Identify which cell holds the provided text, then report its [x, y] central coordinate. 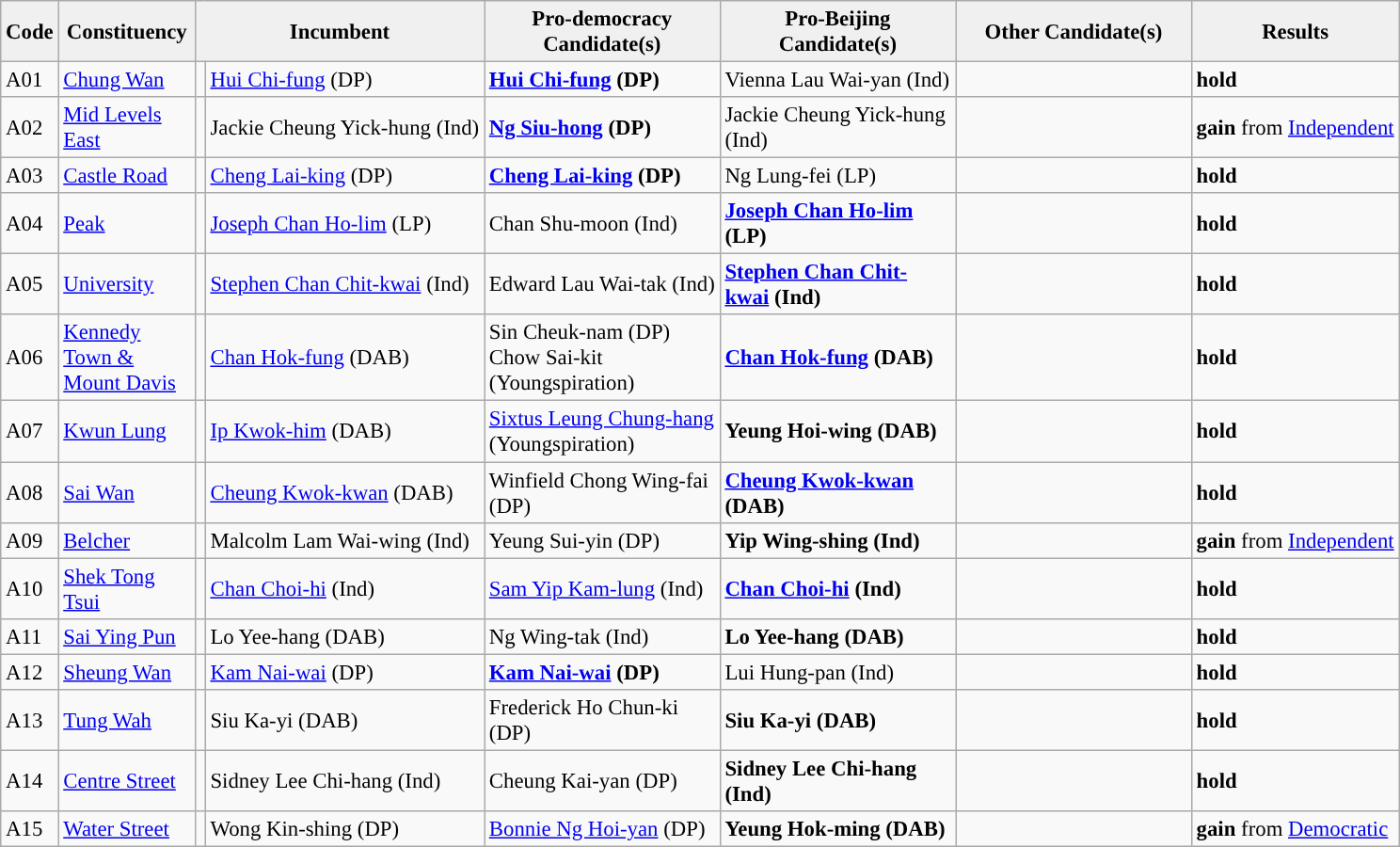
Pro-democracy Candidate(s) [602, 32]
Ng Wing-tak (Ind) [602, 636]
Kennedy Town & Mount Davis [127, 358]
Constituency [127, 32]
A03 [30, 176]
A06 [30, 358]
Sai Ying Pun [127, 636]
Belcher [127, 540]
Water Street [127, 829]
A02 [30, 128]
A07 [30, 431]
Sam Yip Kam-lung (Ind) [602, 589]
Kwun Lung [127, 431]
Ng Siu-hong (DP) [602, 128]
A04 [30, 224]
Lui Hung-pan (Ind) [837, 672]
Results [1295, 32]
Ip Kwok-him (DAB) [344, 431]
Sheung Wan [127, 672]
A01 [30, 80]
Bonnie Ng Hoi-yan (DP) [602, 829]
gain from Democratic [1295, 829]
Code [30, 32]
Incumbent [341, 32]
Yeung Sui-yin (DP) [602, 540]
A12 [30, 672]
Yeung Hoi-wing (DAB) [837, 431]
Centre Street [127, 781]
Yip Wing-shing (Ind) [837, 540]
Wong Kin-shing (DP) [344, 829]
A13 [30, 721]
Other Candidate(s) [1074, 32]
University [127, 284]
Tung Wah [127, 721]
Sin Cheuk-nam (DP)Chow Sai-kit (Youngspiration) [602, 358]
A09 [30, 540]
Cheung Kai-yan (DP) [602, 781]
A14 [30, 781]
Yeung Hok-ming (DAB) [837, 829]
Edward Lau Wai-tak (Ind) [602, 284]
A11 [30, 636]
Winfield Chong Wing-fai (DP) [602, 493]
Ng Lung-fei (LP) [837, 176]
Frederick Ho Chun-ki (DP) [602, 721]
Sai Wan [127, 493]
Pro-Beijing Candidate(s) [837, 32]
Chung Wan [127, 80]
Shek Tong Tsui [127, 589]
Peak [127, 224]
Malcolm Lam Wai-wing (Ind) [344, 540]
A05 [30, 284]
A08 [30, 493]
A10 [30, 589]
Mid Levels East [127, 128]
Castle Road [127, 176]
A15 [30, 829]
Vienna Lau Wai-yan (Ind) [837, 80]
Sixtus Leung Chung-hang (Youngspiration) [602, 431]
Chan Shu-moon (Ind) [602, 224]
